Detect which cell encompasses the target text, then output its [x, y] center coordinate. 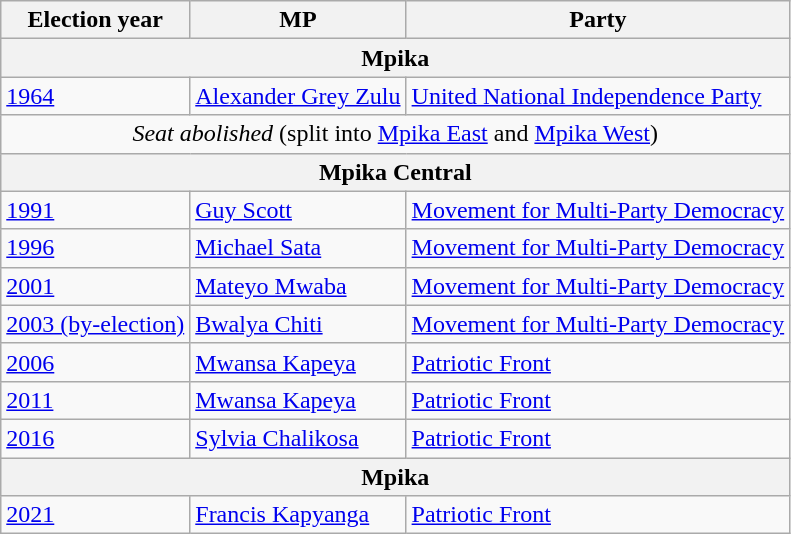
Seat abolished (split into Mpika East and Mpika West) [396, 134]
1996 [96, 248]
2016 [96, 438]
Election year [96, 20]
Party [598, 20]
MP [298, 20]
Michael Sata [298, 248]
Bwalya Chiti [298, 324]
United National Independence Party [598, 96]
Mpika Central [396, 172]
Mateyo Mwaba [298, 286]
2021 [96, 515]
1964 [96, 96]
Alexander Grey Zulu [298, 96]
2001 [96, 286]
Guy Scott [298, 210]
2006 [96, 362]
2003 (by-election) [96, 324]
2011 [96, 400]
1991 [96, 210]
Sylvia Chalikosa [298, 438]
Francis Kapyanga [298, 515]
